Detect which cell encompasses the target text, then output its (X, Y) center coordinate. 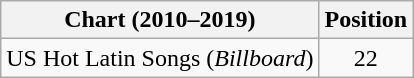
22 (366, 58)
Position (366, 20)
Chart (2010–2019) (160, 20)
US Hot Latin Songs (Billboard) (160, 58)
